Return the [x, y] coordinate for the center point of the cell that contains the specified text.  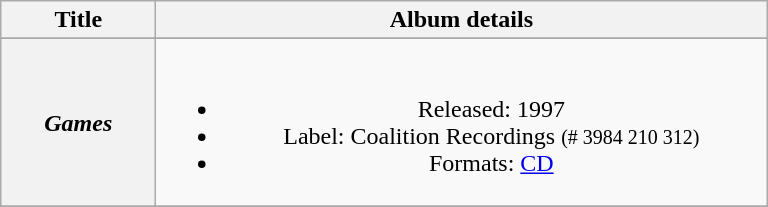
Released: 1997Label: Coalition Recordings (# 3984 210 312)Formats: CD [462, 122]
Games [78, 122]
Title [78, 20]
Album details [462, 20]
